Locate the cell with the specified text and output its [X, Y] center coordinate. 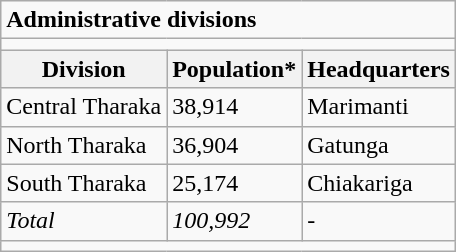
Gatunga [379, 145]
25,174 [234, 183]
Headquarters [379, 69]
36,904 [234, 145]
Administrative divisions [228, 20]
North Tharaka [84, 145]
Chiakariga [379, 183]
38,914 [234, 107]
100,992 [234, 221]
Population* [234, 69]
South Tharaka [84, 183]
Central Tharaka [84, 107]
Total [84, 221]
- [379, 221]
Division [84, 69]
Marimanti [379, 107]
